Provide the [x, y] coordinate of the cell's center where the given text is located.  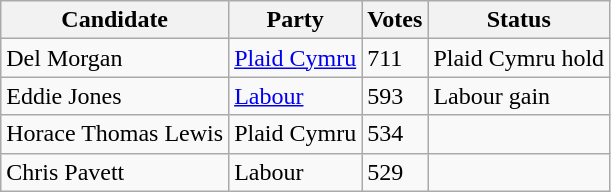
Eddie Jones [115, 96]
Candidate [115, 20]
Votes [395, 20]
529 [395, 172]
Del Morgan [115, 58]
Horace Thomas Lewis [115, 134]
593 [395, 96]
Chris Pavett [115, 172]
Labour gain [519, 96]
Party [296, 20]
Status [519, 20]
Plaid Cymru hold [519, 58]
534 [395, 134]
711 [395, 58]
